Extract the (x, y) coordinate from the center of the cell holding the provided text.  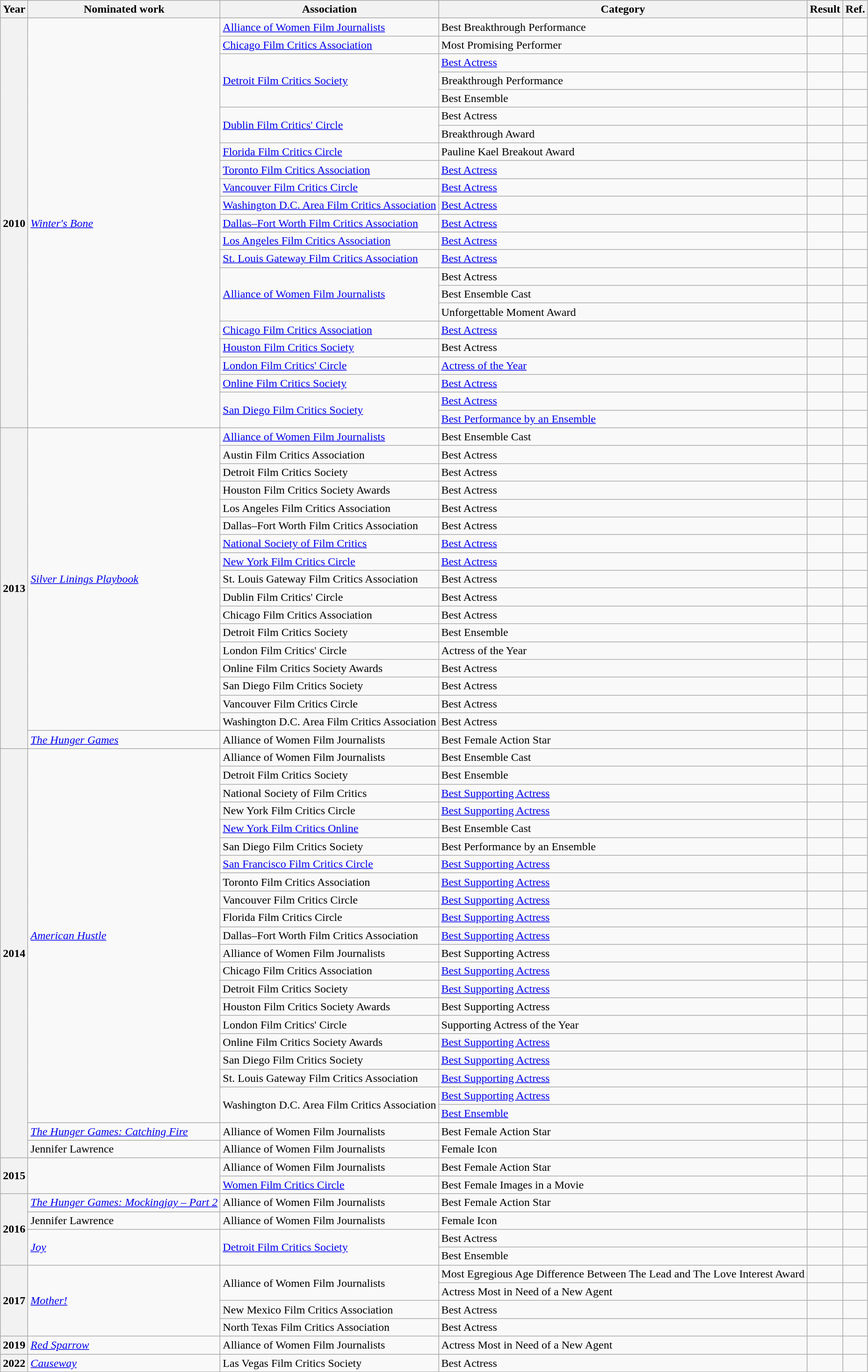
San Francisco Film Critics Circle (329, 864)
Supporting Actress of the Year (623, 1024)
The Hunger Games: Catching Fire (124, 1131)
Houston Film Critics Society (329, 348)
Most Promising Performer (623, 45)
Joy (124, 1247)
Ref. (855, 9)
American Hustle (124, 935)
Online Film Critics Society (329, 383)
Best Female Images in a Movie (623, 1185)
The Hunger Games (124, 739)
Nominated work (124, 9)
Unforgettable Moment Award (623, 312)
2010 (14, 223)
Category (623, 9)
2016 (14, 1229)
2017 (14, 1300)
2019 (14, 1345)
2013 (14, 588)
2022 (14, 1363)
Women Film Critics Circle (329, 1185)
Mother! (124, 1300)
Austin Film Critics Association (329, 454)
Breakthrough Performance (623, 80)
Association (329, 9)
Most Egregious Age Difference Between The Lead and The Love Interest Award (623, 1274)
Red Sparrow (124, 1345)
Pauline Kael Breakout Award (623, 152)
New Mexico Film Critics Association (329, 1309)
2015 (14, 1176)
New York Film Critics Online (329, 829)
The Hunger Games: Mockingjay – Part 2 (124, 1203)
Year (14, 9)
Las Vegas Film Critics Society (329, 1363)
2014 (14, 953)
Result (825, 9)
Best Breakthrough Performance (623, 27)
Breakthrough Award (623, 134)
Winter's Bone (124, 223)
Causeway (124, 1363)
North Texas Film Critics Association (329, 1327)
Silver Linings Playbook (124, 579)
